Return the [X, Y] coordinate for the center point of the cell that contains the specified text.  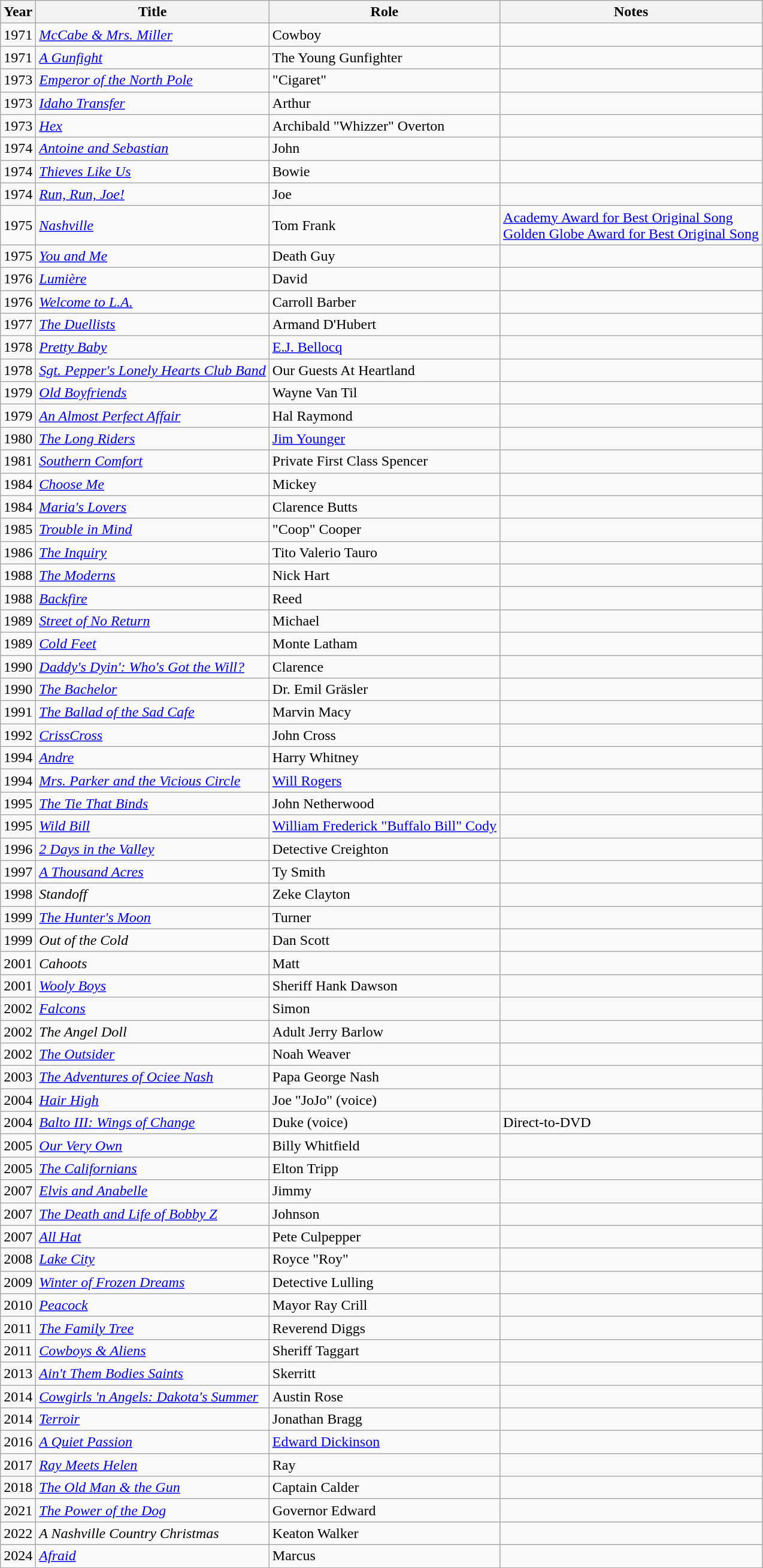
Harry Whitney [384, 758]
Welcome to L.A. [153, 301]
Role [384, 12]
The Adventures of Ociee Nash [153, 1077]
Duke (voice) [384, 1123]
1996 [18, 849]
John Netherwood [384, 803]
1992 [18, 735]
E.J. Bellocq [384, 348]
Old Boyfriends [153, 393]
Ain't Them Bodies Saints [153, 1373]
Mrs. Parker and the Vicious Circle [153, 781]
Ray Meets Helen [153, 1465]
The Long Riders [153, 439]
The Young Gunfighter [384, 58]
Monte Latham [384, 643]
Clarence [384, 667]
Our Very Own [153, 1146]
Michael [384, 621]
Out of the Cold [153, 940]
Cold Feet [153, 643]
1998 [18, 895]
Andre [153, 758]
Year [18, 12]
Reverend Diggs [384, 1328]
Cahoots [153, 963]
1980 [18, 439]
Simon [384, 1008]
Jimmy [384, 1191]
Mickey [384, 484]
The Inquiry [153, 552]
Bowie [384, 171]
The Power of the Dog [153, 1510]
Street of No Return [153, 621]
Southern Comfort [153, 461]
The Angel Doll [153, 1031]
Balto III: Wings of Change [153, 1123]
Lake City [153, 1259]
Cowboy [384, 35]
A Nashville Country Christmas [153, 1533]
Backfire [153, 598]
You and Me [153, 256]
Peacock [153, 1305]
Marcus [384, 1556]
Jonathan Bragg [384, 1419]
The Family Tree [153, 1328]
Sheriff Taggart [384, 1351]
Royce "Roy" [384, 1259]
Captain Calder [384, 1488]
Nick Hart [384, 575]
Pretty Baby [153, 348]
Elton Tripp [384, 1168]
The Death and Life of Bobby Z [153, 1214]
2013 [18, 1373]
Arthur [384, 103]
Wooly Boys [153, 986]
Austin Rose [384, 1397]
Afraid [153, 1556]
Pete Culpepper [384, 1237]
Choose Me [153, 484]
Carroll Barber [384, 301]
Title [153, 12]
The Hunter's Moon [153, 917]
Hair High [153, 1100]
Adult Jerry Barlow [384, 1031]
2 Days in the Valley [153, 849]
Daddy's Dyin': Who's Got the Will? [153, 667]
Run, Run, Joe! [153, 194]
1977 [18, 325]
Dr. Emil Gräsler [384, 690]
Maria's Lovers [153, 507]
Ray [384, 1465]
1985 [18, 530]
Hex [153, 126]
Direct-to-DVD [631, 1123]
Private First Class Spencer [384, 461]
A Quiet Passion [153, 1442]
Tito Valerio Tauro [384, 552]
2003 [18, 1077]
Thieves Like Us [153, 171]
Sgt. Pepper's Lonely Hearts Club Band [153, 370]
2018 [18, 1488]
Matt [384, 963]
The Ballad of the Sad Cafe [153, 712]
Cowgirls 'n Angels: Dakota's Summer [153, 1397]
1991 [18, 712]
1997 [18, 872]
John Cross [384, 735]
Academy Award for Best Original Song Golden Globe Award for Best Original Song [631, 225]
Zeke Clayton [384, 895]
Archibald "Whizzer" Overton [384, 126]
Detective Creighton [384, 849]
Wayne Van Til [384, 393]
Cowboys & Aliens [153, 1351]
Terroir [153, 1419]
Joe [384, 194]
2008 [18, 1259]
The Duellists [153, 325]
"Cigaret" [384, 80]
Governor Edward [384, 1510]
Lumière [153, 279]
The Bachelor [153, 690]
A Thousand Acres [153, 872]
The Tie That Binds [153, 803]
Edward Dickinson [384, 1442]
2010 [18, 1305]
1986 [18, 552]
Tom Frank [384, 225]
All Hat [153, 1237]
The Old Man & the Gun [153, 1488]
2021 [18, 1510]
Antoine and Sebastian [153, 149]
Jim Younger [384, 439]
McCabe & Mrs. Miller [153, 35]
Notes [631, 12]
A Gunfight [153, 58]
Reed [384, 598]
Falcons [153, 1008]
Idaho Transfer [153, 103]
Dan Scott [384, 940]
Nashville [153, 225]
Keaton Walker [384, 1533]
Armand D'Hubert [384, 325]
Standoff [153, 895]
Turner [384, 917]
2022 [18, 1533]
Clarence Butts [384, 507]
The Outsider [153, 1055]
Our Guests At Heartland [384, 370]
2024 [18, 1556]
Billy Whitfield [384, 1146]
Elvis and Anabelle [153, 1191]
Papa George Nash [384, 1077]
The Moderns [153, 575]
1981 [18, 461]
John [384, 149]
Detective Lulling [384, 1282]
David [384, 279]
William Frederick "Buffalo Bill" Cody [384, 826]
Wild Bill [153, 826]
Will Rogers [384, 781]
Sheriff Hank Dawson [384, 986]
The Californians [153, 1168]
"Coop" Cooper [384, 530]
An Almost Perfect Affair [153, 416]
2009 [18, 1282]
Noah Weaver [384, 1055]
2016 [18, 1442]
Trouble in Mind [153, 530]
CrissCross [153, 735]
Joe "JoJo" (voice) [384, 1100]
Hal Raymond [384, 416]
2017 [18, 1465]
Mayor Ray Crill [384, 1305]
Death Guy [384, 256]
Skerritt [384, 1373]
Emperor of the North Pole [153, 80]
Johnson [384, 1214]
Marvin Macy [384, 712]
Winter of Frozen Dreams [153, 1282]
Ty Smith [384, 872]
